For the text-containing cell, return its midpoint in [x, y] coordinate format. 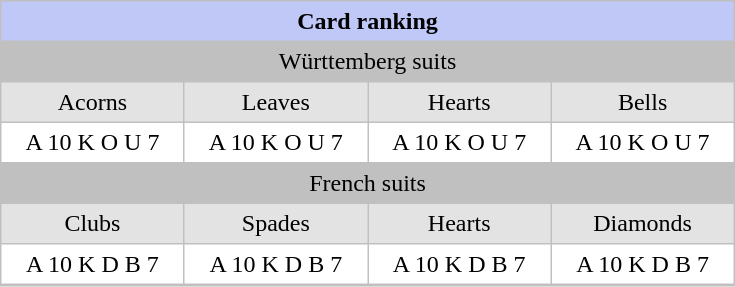
Diamonds [643, 224]
Card ranking [368, 22]
Spades [276, 224]
French suits [368, 184]
Bells [643, 102]
Leaves [276, 102]
Clubs [93, 224]
Württemberg suits [368, 62]
Acorns [93, 102]
